Identify which cell holds the provided text, then report its (x, y) central coordinate. 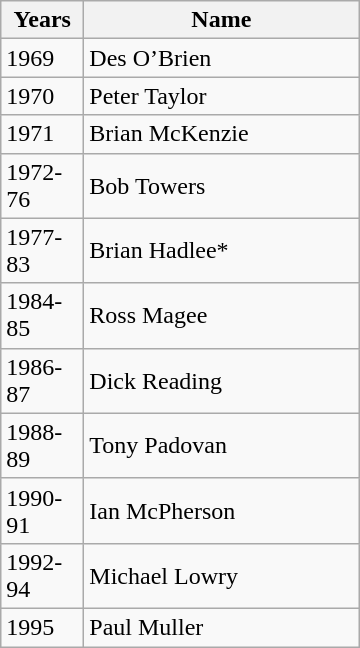
Dick Reading (222, 380)
1988-89 (42, 446)
1970 (42, 96)
Tony Padovan (222, 446)
1995 (42, 627)
1969 (42, 58)
1972-76 (42, 186)
Paul Muller (222, 627)
Brian McKenzie (222, 134)
Ian McPherson (222, 510)
Bob Towers (222, 186)
1971 (42, 134)
1990-91 (42, 510)
1977-83 (42, 250)
1984-85 (42, 316)
1992-94 (42, 576)
1986-87 (42, 380)
Name (222, 20)
Des O’Brien (222, 58)
Years (42, 20)
Ross Magee (222, 316)
Brian Hadlee* (222, 250)
Michael Lowry (222, 576)
Peter Taylor (222, 96)
